Capture the cell that displays the provided text and extract its [X, Y] central coordinate. 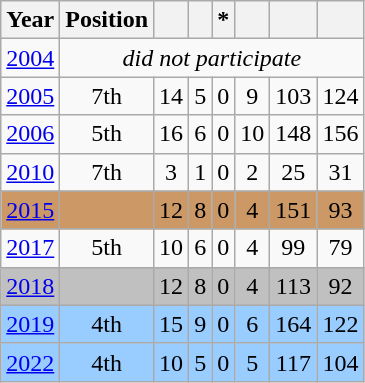
did not participate [212, 58]
2005 [30, 96]
79 [340, 248]
151 [294, 210]
14 [172, 96]
3 [172, 172]
2022 [30, 362]
25 [294, 172]
164 [294, 324]
92 [340, 286]
2019 [30, 324]
2004 [30, 58]
15 [172, 324]
103 [294, 96]
2 [252, 172]
Position [107, 20]
1 [200, 172]
2010 [30, 172]
124 [340, 96]
2015 [30, 210]
* [224, 20]
117 [294, 362]
122 [340, 324]
113 [294, 286]
2006 [30, 134]
31 [340, 172]
99 [294, 248]
Year [30, 20]
104 [340, 362]
93 [340, 210]
2017 [30, 248]
156 [340, 134]
148 [294, 134]
2018 [30, 286]
16 [172, 134]
